Return the [x, y] coordinate for the center point of the cell that contains the specified text.  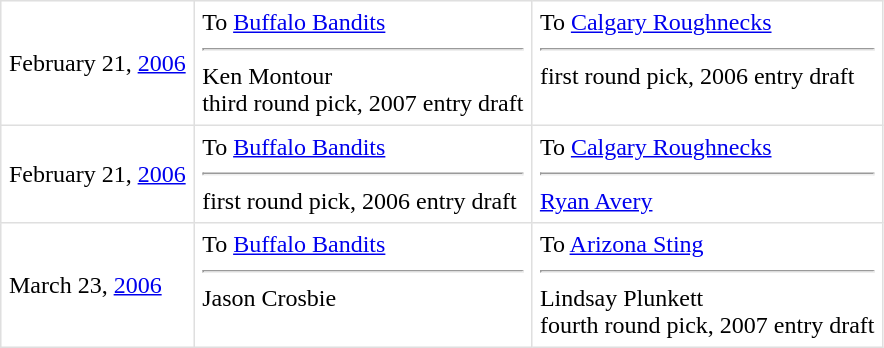
To Calgary Roughnecks first round pick, 2006 entry draft [708, 63]
March 23, 2006 [98, 285]
To Arizona Sting Lindsay Plunkettfourth round pick, 2007 entry draft [708, 285]
To Buffalo Bandits Ken Montourthird round pick, 2007 entry draft [363, 63]
To Buffalo Bandits Jason Crosbie [363, 285]
To Calgary Roughnecks Ryan Avery [708, 174]
To Buffalo Bandits first round pick, 2006 entry draft [363, 174]
